For the text-containing cell, return its midpoint in [X, Y] coordinate format. 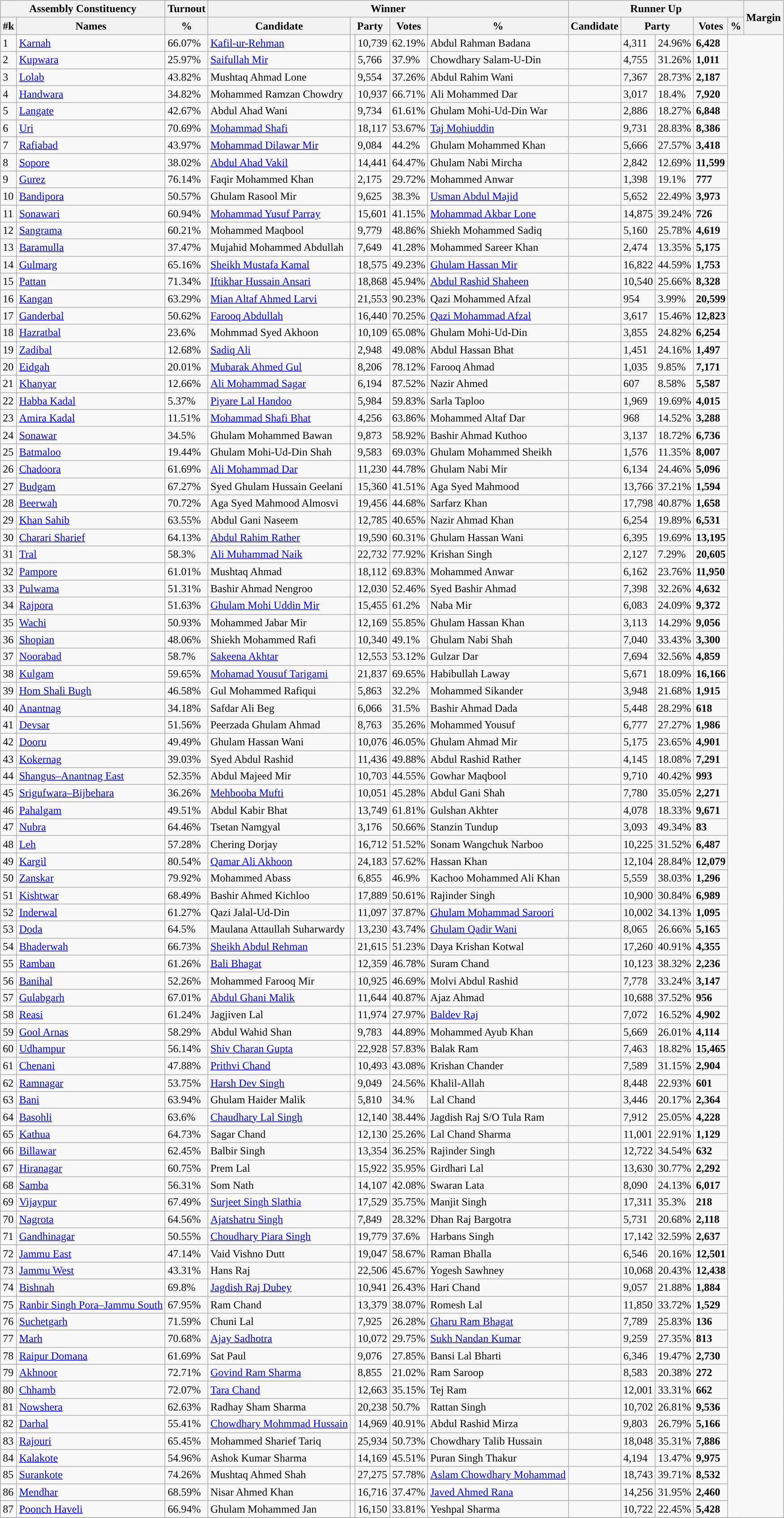
11.35% [674, 452]
Sonawari [91, 214]
27.35% [674, 1339]
21,615 [373, 946]
777 [711, 179]
82 [9, 1424]
6,428 [711, 43]
13 [9, 248]
19,590 [373, 538]
3,300 [711, 640]
Abdul Gani Shah [498, 793]
22.45% [674, 1509]
Tral [91, 555]
61.61% [408, 111]
4,355 [711, 946]
Udhampur [91, 1049]
76 [9, 1322]
2,175 [373, 179]
35.95% [408, 1168]
Mohammed Ayub Khan [498, 1032]
45.51% [408, 1458]
8,090 [638, 1185]
19.1% [674, 179]
20.68% [674, 1219]
Raman Bhalla [498, 1253]
8.58% [674, 384]
Ghulam Mohi-Ud-Din [498, 333]
2,364 [711, 1100]
50 [9, 878]
50.61% [408, 895]
Chowdhary Salam-U-Din [498, 60]
136 [711, 1322]
54 [9, 946]
53.12% [408, 657]
5,096 [711, 469]
42.67% [187, 111]
64 [9, 1117]
Mohmmad Syed Akhoon [279, 333]
6,531 [711, 520]
8,855 [373, 1373]
Syed Abdul Rashid [279, 759]
Hom Shali Bugh [91, 691]
#k [9, 26]
Zadibal [91, 350]
22,928 [373, 1049]
Ghulam Ahmad Mir [498, 742]
67.01% [187, 998]
15,465 [711, 1049]
7,925 [373, 1322]
Prem Lal [279, 1168]
11,950 [711, 572]
Abdul Hassan Bhat [498, 350]
10,493 [373, 1066]
19.89% [674, 520]
13,749 [373, 810]
5,448 [638, 708]
6,989 [711, 895]
Faqir Mohammed Khan [279, 179]
18.09% [674, 674]
61.24% [187, 1015]
Gulzar Dar [498, 657]
24,183 [373, 861]
Bani [91, 1100]
27 [9, 486]
Romesh Lal [498, 1305]
34.82% [187, 94]
Surankote [91, 1475]
66.71% [408, 94]
45 [9, 793]
Karnah [91, 43]
Mujahid Mohammed Abdullah [279, 248]
4,194 [638, 1458]
14,875 [638, 214]
Sakeena Akhtar [279, 657]
Chadoora [91, 469]
12,823 [711, 316]
1,969 [638, 401]
8,328 [711, 282]
51.52% [408, 844]
12 [9, 231]
5,165 [711, 929]
Runner Up [656, 9]
13,195 [711, 538]
18 [9, 333]
9,873 [373, 435]
9,076 [373, 1356]
2 [9, 60]
1,398 [638, 179]
4,632 [711, 589]
Tara Chand [279, 1390]
57.62% [408, 861]
86 [9, 1492]
35.15% [408, 1390]
59 [9, 1032]
67.27% [187, 486]
26.43% [408, 1287]
Kupwara [91, 60]
68.49% [187, 895]
66 [9, 1151]
45.67% [408, 1270]
Sarfarz Khan [498, 503]
9,783 [373, 1032]
60.31% [408, 538]
Ashok Kumar Sharma [279, 1458]
16 [9, 299]
Jammu West [91, 1270]
51.23% [408, 946]
57.28% [187, 844]
24.13% [674, 1185]
34.18% [187, 708]
Sarla Taploo [498, 401]
Jagdish Raj Dubey [279, 1287]
52 [9, 912]
73 [9, 1270]
25.26% [408, 1134]
Bandipora [91, 196]
7,171 [711, 367]
9,536 [711, 1407]
Gowhar Maqbool [498, 776]
Radhay Sham Sharma [279, 1407]
Darhal [91, 1424]
12.69% [674, 162]
2,271 [711, 793]
5 [9, 111]
12,169 [373, 623]
10,722 [638, 1509]
Manjit Singh [498, 1202]
Sangrama [91, 231]
1,451 [638, 350]
Surjeet Singh Slathia [279, 1202]
10,340 [373, 640]
27.85% [408, 1356]
11,001 [638, 1134]
52.26% [187, 980]
74 [9, 1287]
4,311 [638, 43]
10,688 [638, 998]
Habba Kadal [91, 401]
15,601 [373, 214]
Pahalgam [91, 810]
61.26% [187, 963]
45.94% [408, 282]
Hari Chand [498, 1287]
18.27% [674, 111]
10,937 [373, 94]
Chering Dorjay [279, 844]
Pulwama [91, 589]
69.8% [187, 1287]
Inderwal [91, 912]
1,576 [638, 452]
Jagdish Raj S/O Tula Ram [498, 1117]
17,529 [373, 1202]
3,288 [711, 418]
18.4% [674, 94]
Zanskar [91, 878]
10,109 [373, 333]
1,986 [711, 725]
Anantnag [91, 708]
17,142 [638, 1236]
Sonawar [91, 435]
33.43% [674, 640]
Syed Ghulam Hussain Geelani [279, 486]
9,975 [711, 1458]
Kafil-ur-Rehman [279, 43]
46.9% [408, 878]
67 [9, 1168]
Sheikh Abdul Rehman [279, 946]
Hans Raj [279, 1270]
Mohammad Dilawar Mir [279, 145]
76.14% [187, 179]
38.02% [187, 162]
69.83% [408, 572]
Chhamb [91, 1390]
12.68% [187, 350]
47 [9, 827]
Ali Muhammad Naik [279, 555]
71 [9, 1236]
Kargil [91, 861]
Tej Ram [498, 1390]
32.26% [674, 589]
36 [9, 640]
Banihal [91, 980]
26.81% [674, 1407]
46.05% [408, 742]
Bhaderwah [91, 946]
12,001 [638, 1390]
7,463 [638, 1049]
3,418 [711, 145]
7,789 [638, 1322]
Bashir Ahmad Kuthoo [498, 435]
Balbir Singh [279, 1151]
1,035 [638, 367]
Abdul Rashid Rather [498, 759]
Abdul Rashid Shaheen [498, 282]
Abdul Majeed Mir [279, 776]
Chowdhary Mohmmad Hussain [279, 1424]
5,671 [638, 674]
3,617 [638, 316]
3,855 [638, 333]
61 [9, 1066]
24.96% [674, 43]
Ghulam Nabi Mir [498, 469]
Bansi Lal Bharti [498, 1356]
12,785 [373, 520]
44.59% [674, 265]
40 [9, 708]
11.51% [187, 418]
65.45% [187, 1441]
56 [9, 980]
3.99% [674, 299]
4,901 [711, 742]
Aslam Chowdhary Mohammad [498, 1475]
813 [711, 1339]
Ganderbal [91, 316]
62.63% [187, 1407]
Maulana Attaullah Suharwardy [279, 929]
12,501 [711, 1253]
27.57% [674, 145]
Sat Paul [279, 1356]
2,904 [711, 1066]
34 [9, 606]
218 [711, 1202]
13,630 [638, 1168]
30 [9, 538]
1,753 [711, 265]
51.63% [187, 606]
3,948 [638, 691]
6,162 [638, 572]
87 [9, 1509]
49.49% [187, 742]
Raipur Domana [91, 1356]
18.82% [674, 1049]
20.01% [187, 367]
Abdul Rahim Rather [279, 538]
2,187 [711, 77]
54.96% [187, 1458]
13,766 [638, 486]
9,554 [373, 77]
58 [9, 1015]
Daya Krishan Kotwal [498, 946]
Marh [91, 1339]
4,078 [638, 810]
10,703 [373, 776]
31.5% [408, 708]
37.6% [408, 1236]
Piyare Lal Handoo [279, 401]
Poonch Haveli [91, 1509]
64.47% [408, 162]
Khan Sahib [91, 520]
Jagjiven Lal [279, 1015]
662 [711, 1390]
Chenani [91, 1066]
Yeshpal Sharma [498, 1509]
68 [9, 1185]
80.54% [187, 861]
78.12% [408, 367]
11,599 [711, 162]
5,666 [638, 145]
2,292 [711, 1168]
Chaudhary Lal Singh [279, 1117]
2,460 [711, 1492]
3,176 [373, 827]
1,296 [711, 878]
35.3% [674, 1202]
Hassan Khan [498, 861]
Kokernag [91, 759]
6,194 [373, 384]
10,076 [373, 742]
618 [711, 708]
2,730 [711, 1356]
Noorabad [91, 657]
5,863 [373, 691]
1,915 [711, 691]
12,140 [373, 1117]
Lolab [91, 77]
8 [9, 162]
31 [9, 555]
5,766 [373, 60]
4,228 [711, 1117]
20.38% [674, 1373]
29.75% [408, 1339]
65.08% [408, 333]
61.27% [187, 912]
38.32% [674, 963]
5.37% [187, 401]
69 [9, 1202]
16.52% [674, 1015]
26.66% [674, 929]
6,848 [711, 111]
Balak Ram [498, 1049]
1,129 [711, 1134]
6,083 [638, 606]
33 [9, 589]
Mushtaq Ahmad [279, 572]
Usman Abdul Majid [498, 196]
8,065 [638, 929]
49 [9, 861]
607 [638, 384]
5,731 [638, 1219]
Winner [388, 9]
Assembly Constituency [83, 9]
49.88% [408, 759]
49.51% [187, 810]
48.06% [187, 640]
34.13% [674, 912]
Bali Bhagat [279, 963]
10,123 [638, 963]
14,969 [373, 1424]
31.15% [674, 1066]
41.28% [408, 248]
46.78% [408, 963]
Ali Mohammad Dar [279, 469]
Qazi Jalal-Ud-Din [279, 912]
81 [9, 1407]
22 [9, 401]
18,048 [638, 1441]
4,015 [711, 401]
Mendhar [91, 1492]
24.82% [674, 333]
Bashir Ahmad Nengroo [279, 589]
44 [9, 776]
Mian Altaf Ahmed Larvi [279, 299]
12,104 [638, 861]
40.65% [408, 520]
Harsh Dev Singh [279, 1083]
Mohammed Farooq Mir [279, 980]
18,868 [373, 282]
38.07% [408, 1305]
16,822 [638, 265]
9,671 [711, 810]
37 [9, 657]
27,275 [373, 1475]
18,117 [373, 128]
63.55% [187, 520]
Nazir Ahmed [498, 384]
Mohammed Sareer Khan [498, 248]
43.31% [187, 1270]
Suchetgarh [91, 1322]
Aga Syed Mahmood [498, 486]
6,736 [711, 435]
Gulabgarh [91, 998]
Tsetan Namgyal [279, 827]
Basohli [91, 1117]
28.83% [674, 128]
12,359 [373, 963]
Aga Syed Mahmood Almosvi [279, 503]
Mohammed Yousuf [498, 725]
13,379 [373, 1305]
26.01% [674, 1032]
2,127 [638, 555]
Mushtaq Ahmad Lone [279, 77]
10,925 [373, 980]
64.73% [187, 1134]
Devsar [91, 725]
35.05% [674, 793]
58.3% [187, 555]
66.94% [187, 1509]
Ghulam Haider Malik [279, 1100]
4,755 [638, 60]
Shiekh Mohammed Sadiq [498, 231]
Mohammad Shafi Bhat [279, 418]
Harbans Singh [498, 1236]
Pattan [91, 282]
Gharu Ram Bhagat [498, 1322]
5,587 [711, 384]
84 [9, 1458]
65.16% [187, 265]
Leh [91, 844]
44.78% [408, 469]
9,372 [711, 606]
Swaran Lata [498, 1185]
62.19% [408, 43]
Kalakote [91, 1458]
52.35% [187, 776]
9,625 [373, 196]
17,798 [638, 503]
Gurez [91, 179]
67.49% [187, 1202]
6 [9, 128]
15,455 [373, 606]
15,360 [373, 486]
Gulmarg [91, 265]
11,974 [373, 1015]
60 [9, 1049]
Lal Chand [498, 1100]
18,743 [638, 1475]
33.72% [674, 1305]
70.25% [408, 316]
90.23% [408, 299]
Nowshera [91, 1407]
53.67% [408, 128]
75 [9, 1305]
37.87% [408, 912]
69.65% [408, 674]
4 [9, 94]
Som Nath [279, 1185]
16,440 [373, 316]
9 [9, 179]
Abdul Rahim Wani [498, 77]
77 [9, 1339]
22,732 [373, 555]
Billawar [91, 1151]
21,553 [373, 299]
Sagar Chand [279, 1134]
28 [9, 503]
24.46% [674, 469]
3,137 [638, 435]
28.32% [408, 1219]
1,529 [711, 1305]
11,436 [373, 759]
25.66% [674, 282]
Naba Mir [498, 606]
956 [711, 998]
9,084 [373, 145]
15 [9, 282]
Ghulam Mohammed Khan [498, 145]
55.85% [408, 623]
3,093 [638, 827]
Yogesh Sawhney [498, 1270]
9,583 [373, 452]
Handwara [91, 94]
66.07% [187, 43]
Taj Mohiuddin [498, 128]
6,017 [711, 1185]
79 [9, 1373]
Gool Arnas [91, 1032]
Mohammed Sharief Tariq [279, 1441]
Kangan [91, 299]
50.7% [408, 1407]
14,107 [373, 1185]
20,599 [711, 299]
Gulshan Akhter [498, 810]
22,506 [373, 1270]
19,779 [373, 1236]
Iftikhar Hussain Ansari [279, 282]
12.66% [187, 384]
31.95% [674, 1492]
Ghulam Qadir Wani [498, 929]
7,778 [638, 980]
70 [9, 1219]
30.84% [674, 895]
23.76% [674, 572]
20.16% [674, 1253]
46.69% [408, 980]
14.29% [674, 623]
21.68% [674, 691]
77.92% [408, 555]
16,150 [373, 1509]
5,166 [711, 1424]
59.65% [187, 674]
51 [9, 895]
2,637 [711, 1236]
Krishan Singh [498, 555]
12,553 [373, 657]
43.74% [408, 929]
11,644 [373, 998]
Kathua [91, 1134]
9,710 [638, 776]
Amira Kadal [91, 418]
24.09% [674, 606]
Qazi Mohammad Afzal [498, 316]
Wachi [91, 623]
23.6% [187, 333]
Charari Sharief [91, 538]
18.33% [674, 810]
19,456 [373, 503]
9.85% [674, 367]
58.29% [187, 1032]
4,145 [638, 759]
42.08% [408, 1185]
12,130 [373, 1134]
8,007 [711, 452]
32.59% [674, 1236]
30.77% [674, 1168]
13.35% [674, 248]
63 [9, 1100]
37.52% [674, 998]
Abdul Ahad Vakil [279, 162]
56.31% [187, 1185]
6,855 [373, 878]
Bashir Ahmad Dada [498, 708]
1,095 [711, 912]
50.66% [408, 827]
70.72% [187, 503]
21.88% [674, 1287]
9,734 [373, 111]
6,395 [638, 538]
Uri [91, 128]
51.31% [187, 589]
Krishan Chander [498, 1066]
12,722 [638, 1151]
37.9% [408, 60]
Batmaloo [91, 452]
3,446 [638, 1100]
61.2% [408, 606]
35.31% [674, 1441]
20,238 [373, 1407]
Ajatshatru Singh [279, 1219]
2,474 [638, 248]
15,922 [373, 1168]
44.2% [408, 145]
14.52% [674, 418]
2,842 [638, 162]
50.73% [408, 1441]
Mubarak Ahmed Gul [279, 367]
62.45% [187, 1151]
8,583 [638, 1373]
Margin [763, 17]
6,134 [638, 469]
57.78% [408, 1475]
60.75% [187, 1168]
70.68% [187, 1339]
Shiekh Mohammed Rafi [279, 640]
9,049 [373, 1083]
Dhan Raj Bargotra [498, 1219]
42 [9, 742]
18,575 [373, 265]
Mohammad Akbar Lone [498, 214]
Ghulam Mohammed Jan [279, 1509]
71.59% [187, 1322]
Ghulam Mohi-Ud-Din Shah [279, 452]
43.08% [408, 1066]
55.41% [187, 1424]
36.25% [408, 1151]
Qazi Mohammed Afzal [498, 299]
24.56% [408, 1083]
50.57% [187, 196]
49.1% [408, 640]
Abdul Rahman Badana [498, 43]
44.55% [408, 776]
Sukh Nandan Kumar [498, 1339]
7,912 [638, 1117]
44.68% [408, 503]
25.97% [187, 60]
Shiv Charan Gupta [279, 1049]
Ajay Sadhotra [279, 1339]
58.92% [408, 435]
11,230 [373, 469]
Habibullah Laway [498, 674]
16,166 [711, 674]
64.46% [187, 827]
8,763 [373, 725]
50.93% [187, 623]
Ranbir Singh Pora–Jammu South [91, 1305]
3,147 [711, 980]
36.26% [187, 793]
9,259 [638, 1339]
1,497 [711, 350]
35.26% [408, 725]
14,256 [638, 1492]
7,886 [711, 1441]
68.59% [187, 1492]
38.44% [408, 1117]
43.97% [187, 145]
28.73% [674, 77]
Rattan Singh [498, 1407]
Mohammed Altaf Dar [498, 418]
9,779 [373, 231]
58.7% [187, 657]
Nagrota [91, 1219]
66.73% [187, 946]
37.21% [674, 486]
Reasi [91, 1015]
Choudhary Piara Singh [279, 1236]
10 [9, 196]
993 [711, 776]
63.86% [408, 418]
65 [9, 1134]
3 [9, 77]
33.31% [674, 1390]
12,663 [373, 1390]
9,731 [638, 128]
26.79% [674, 1424]
Turnout [187, 9]
Sheikh Mustafa Kamal [279, 265]
34.5% [187, 435]
3,973 [711, 196]
7,367 [638, 77]
64.56% [187, 1219]
14,441 [373, 162]
58.67% [408, 1253]
11 [9, 214]
Farooq Ahmad [498, 367]
7,589 [638, 1066]
61.01% [187, 572]
2,236 [711, 963]
78 [9, 1356]
10,739 [373, 43]
33.81% [408, 1509]
29 [9, 520]
9,057 [638, 1287]
13,230 [373, 929]
39 [9, 691]
57.83% [408, 1049]
46.58% [187, 691]
72.07% [187, 1390]
60.21% [187, 231]
Mohammed Ramzan Chowdry [279, 94]
Khalil-Allah [498, 1083]
64.5% [187, 929]
4,256 [373, 418]
Ramnagar [91, 1083]
Vijaypur [91, 1202]
601 [711, 1083]
Mohammed Abass [279, 878]
Javed Ahmed Rana [498, 1492]
5,652 [638, 196]
Kachoo Mohammed Ali Khan [498, 878]
Akhnoor [91, 1373]
6,066 [373, 708]
53 [9, 929]
87.52% [408, 384]
48 [9, 844]
61.81% [408, 810]
14,169 [373, 1458]
Rafiabad [91, 145]
10,072 [373, 1339]
41 [9, 725]
55 [9, 963]
Hiranagar [91, 1168]
51.56% [187, 725]
1,011 [711, 60]
Shangus–Anantnag East [91, 776]
67.95% [187, 1305]
Eidgah [91, 367]
5,984 [373, 401]
20 [9, 367]
Kulgam [91, 674]
Vaid Vishno Dutt [279, 1253]
23 [9, 418]
49.23% [408, 265]
25 [9, 452]
44.89% [408, 1032]
19 [9, 350]
Names [91, 26]
Ghulam Mohi Uddin Mir [279, 606]
39.71% [674, 1475]
11,850 [638, 1305]
7,649 [373, 248]
27.27% [674, 725]
38.3% [408, 196]
63.94% [187, 1100]
5,428 [711, 1509]
63.6% [187, 1117]
5,559 [638, 878]
32.2% [408, 691]
9,056 [711, 623]
Prithvi Chand [279, 1066]
80 [9, 1390]
Mohammad Yusuf Parray [279, 214]
45.28% [408, 793]
35.75% [408, 1202]
Nubra [91, 827]
22.91% [674, 1134]
7,398 [638, 589]
10,051 [373, 793]
12,079 [711, 861]
25,934 [373, 1441]
Mohammad Shafi [279, 128]
Bashir Ahmed Kichloo [279, 895]
38.03% [674, 878]
Ghulam Mohammad Saroori [498, 912]
69.03% [408, 452]
20.43% [674, 1270]
43 [9, 759]
Langate [91, 111]
23.65% [674, 742]
47.14% [187, 1253]
Abdul Wahid Shan [279, 1032]
Baramulla [91, 248]
Mehbooba Mufti [279, 793]
32.56% [674, 657]
2,948 [373, 350]
62 [9, 1083]
13,354 [373, 1151]
10,225 [638, 844]
Mohammed Jabar Mir [279, 623]
21.02% [408, 1373]
49.08% [408, 350]
26.28% [408, 1322]
954 [638, 299]
Chowdhary Talib Hussain [498, 1441]
Beerwah [91, 503]
10,068 [638, 1270]
Ghulam Mohammed Bawan [279, 435]
24 [9, 435]
52.46% [408, 589]
72 [9, 1253]
Govind Ram Sharma [279, 1373]
Samba [91, 1185]
Girdhari Lal [498, 1168]
20.17% [674, 1100]
17 [9, 316]
17,311 [638, 1202]
Ghulam Nabi Mircha [498, 162]
Ghulam Hassan Mir [498, 265]
21 [9, 384]
726 [711, 214]
7,920 [711, 94]
35 [9, 623]
53.75% [187, 1083]
71.34% [187, 282]
Farooq Abdullah [279, 316]
10,900 [638, 895]
6,546 [638, 1253]
85 [9, 1475]
25.83% [674, 1322]
34.54% [674, 1151]
31.26% [674, 60]
37.26% [408, 77]
79.92% [187, 878]
Ramban [91, 963]
Molvi Abdul Rashid [498, 980]
11,097 [373, 912]
31.52% [674, 844]
Ghulam Hassan Khan [498, 623]
Rajouri [91, 1441]
38 [9, 674]
Nisar Ahmed Khan [279, 1492]
Jammu East [91, 1253]
10,540 [638, 282]
49.34% [674, 827]
Mohamad Yousuf Tarigami [279, 674]
5,810 [373, 1100]
Mushtaq Ahmed Shah [279, 1475]
12,030 [373, 589]
39.24% [674, 214]
2,886 [638, 111]
7,072 [638, 1015]
40.42% [674, 776]
56.14% [187, 1049]
Syed Bashir Ahmad [498, 589]
70.69% [187, 128]
Abdul Gani Naseem [279, 520]
5,160 [638, 231]
Ghulam Mohammed Sheikh [498, 452]
19.44% [187, 452]
10,941 [373, 1287]
632 [711, 1151]
Safdar Ali Beg [279, 708]
968 [638, 418]
1 [9, 43]
Budgam [91, 486]
8,386 [711, 128]
7,780 [638, 793]
Abdul Rashid Mirza [498, 1424]
28.29% [674, 708]
8,206 [373, 367]
Puran Singh Thakur [498, 1458]
4,859 [711, 657]
Bishnah [91, 1287]
Rajpora [91, 606]
10,702 [638, 1407]
48.86% [408, 231]
26 [9, 469]
1,884 [711, 1287]
272 [711, 1373]
13.47% [674, 1458]
16,716 [373, 1492]
46 [9, 810]
Baldev Raj [498, 1015]
4,619 [711, 231]
6,487 [711, 844]
19.47% [674, 1356]
Lal Chand Sharma [498, 1134]
Sadiq Ali [279, 350]
22.93% [674, 1083]
5,669 [638, 1032]
Ali Mohammad Sagar [279, 384]
72.71% [187, 1373]
12,438 [711, 1270]
32 [9, 572]
Chuni Lal [279, 1322]
8,448 [638, 1083]
18.08% [674, 759]
25.78% [674, 231]
41.15% [408, 214]
34.% [408, 1100]
Mohammed Sikander [498, 691]
15.46% [674, 316]
47.88% [187, 1066]
60.94% [187, 214]
18.72% [674, 435]
3,113 [638, 623]
Ali Mohammed Dar [498, 94]
8,532 [711, 1475]
21,837 [373, 674]
Shopian [91, 640]
Kishtwar [91, 895]
63.29% [187, 299]
25.05% [674, 1117]
Doda [91, 929]
1,594 [711, 486]
Hazratbal [91, 333]
Abdul Ghani Malik [279, 998]
Sopore [91, 162]
59.83% [408, 401]
17,889 [373, 895]
9,803 [638, 1424]
57 [9, 998]
Nazir Ahmad Khan [498, 520]
7.29% [674, 555]
Gul Mohammed Rafiqui [279, 691]
Qamar Ali Akhoon [279, 861]
29.72% [408, 179]
50.62% [187, 316]
Gandhinagar [91, 1236]
7,040 [638, 640]
74.26% [187, 1475]
28.84% [674, 861]
Ajaz Ahmad [498, 998]
Mohammed Maqbool [279, 231]
19,047 [373, 1253]
27.97% [408, 1015]
Srigufwara–Bijbehara [91, 793]
64.13% [187, 538]
7,849 [373, 1219]
Peerzada Ghulam Ahmad [279, 725]
1,658 [711, 503]
17,260 [638, 946]
10,002 [638, 912]
Ram Saroop [498, 1373]
6,777 [638, 725]
Saifullah Mir [279, 60]
7 [9, 145]
24.16% [674, 350]
3,017 [638, 94]
Dooru [91, 742]
43.82% [187, 77]
20,605 [711, 555]
4,114 [711, 1032]
Ghulam Nabi Shah [498, 640]
Abdul Kabir Bhat [279, 810]
7,694 [638, 657]
6,346 [638, 1356]
50.55% [187, 1236]
41.51% [408, 486]
16,712 [373, 844]
14 [9, 265]
Ghulam Rasool Mir [279, 196]
33.24% [674, 980]
2,118 [711, 1219]
22.49% [674, 196]
Pampore [91, 572]
Stanzin Tundup [498, 827]
18,112 [373, 572]
Khanyar [91, 384]
4,902 [711, 1015]
39.03% [187, 759]
Suram Chand [498, 963]
Ram Chand [279, 1305]
Abdul Ahad Wani [279, 111]
7,291 [711, 759]
Sonam Wangchuk Narboo [498, 844]
Ghulam Mohi-Ud-Din War [498, 111]
